Return (X, Y) of the center of cell containing provided text 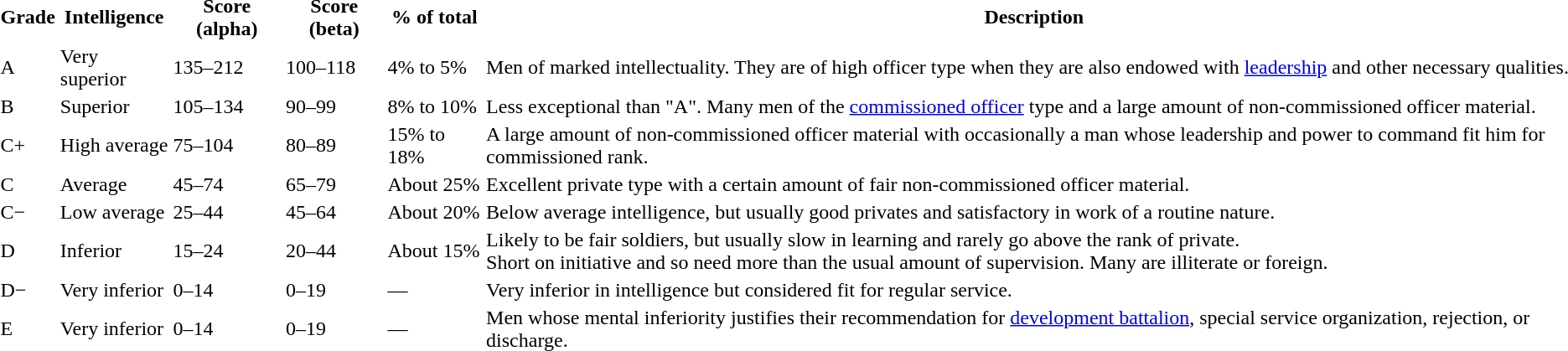
75–104 (227, 146)
Average (114, 184)
135–212 (227, 67)
15% to 18% (434, 146)
0–19 (334, 290)
65–79 (334, 184)
45–64 (334, 212)
About 15% (434, 251)
About 25% (434, 184)
— (434, 290)
Very superior (114, 67)
0–14 (227, 290)
105–134 (227, 106)
45–74 (227, 184)
Inferior (114, 251)
4% to 5% (434, 67)
Low average (114, 212)
Superior (114, 106)
15–24 (227, 251)
20–44 (334, 251)
100–118 (334, 67)
90–99 (334, 106)
Very inferior (114, 290)
High average (114, 146)
80–89 (334, 146)
25–44 (227, 212)
About 20% (434, 212)
8% to 10% (434, 106)
